From the cell containing the given text, extract its center point as [X, Y] coordinate. 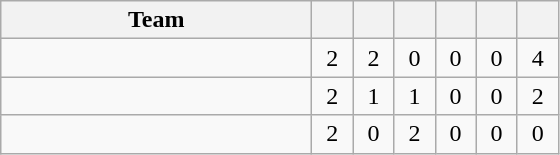
Team [156, 20]
4 [538, 58]
